Find where the given text appears and provide that cell's center as (X, Y) coordinate. 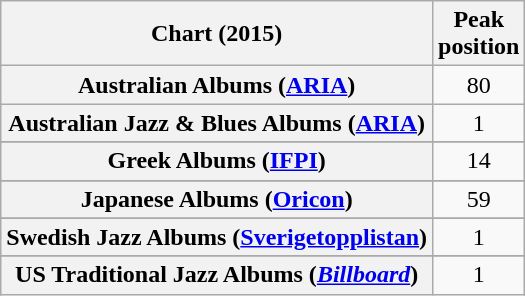
59 (479, 199)
Greek Albums (IFPI) (217, 161)
Swedish Jazz Albums (Sverigetopplistan) (217, 237)
US Traditional Jazz Albums (Billboard) (217, 275)
Chart (2015) (217, 34)
80 (479, 85)
14 (479, 161)
Peakposition (479, 34)
Australian Jazz & Blues Albums (ARIA) (217, 123)
Australian Albums (ARIA) (217, 85)
Japanese Albums (Oricon) (217, 199)
